Search for the cell housing the specified text and yield its [X, Y] center coordinate. 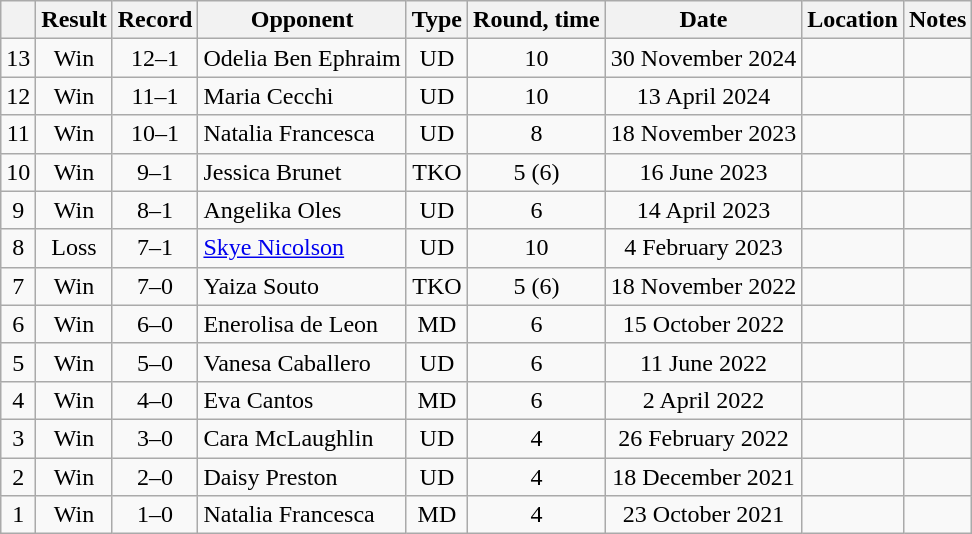
3 [18, 438]
13 [18, 58]
Opponent [302, 20]
15 October 2022 [703, 324]
18 December 2021 [703, 477]
Cara McLaughlin [302, 438]
2 April 2022 [703, 400]
3–0 [155, 438]
Eva Cantos [302, 400]
Jessica Brunet [302, 172]
Vanesa Caballero [302, 362]
Record [155, 20]
26 February 2022 [703, 438]
13 April 2024 [703, 96]
Date [703, 20]
Odelia Ben Ephraim [302, 58]
Daisy Preston [302, 477]
Maria Cecchi [302, 96]
30 November 2024 [703, 58]
9–1 [155, 172]
6–0 [155, 324]
7 [18, 286]
11 [18, 134]
9 [18, 210]
Round, time [537, 20]
Enerolisa de Leon [302, 324]
2 [18, 477]
Result [74, 20]
Angelika Oles [302, 210]
12 [18, 96]
5 [18, 362]
5–0 [155, 362]
Location [853, 20]
11–1 [155, 96]
4–0 [155, 400]
23 October 2021 [703, 515]
7–0 [155, 286]
Type [436, 20]
2–0 [155, 477]
Loss [74, 248]
Notes [937, 20]
11 June 2022 [703, 362]
Yaiza Souto [302, 286]
12–1 [155, 58]
18 November 2022 [703, 286]
4 February 2023 [703, 248]
7–1 [155, 248]
18 November 2023 [703, 134]
10–1 [155, 134]
8–1 [155, 210]
16 June 2023 [703, 172]
1 [18, 515]
14 April 2023 [703, 210]
1–0 [155, 515]
Skye Nicolson [302, 248]
